Identify which cell holds the provided text, then report its (x, y) central coordinate. 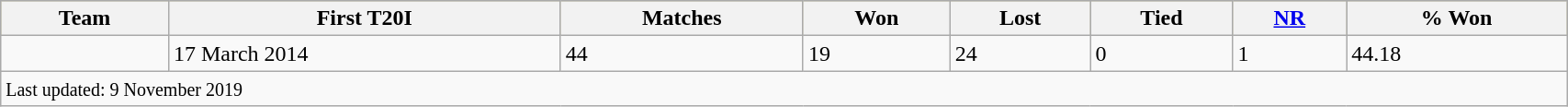
19 (876, 53)
44.18 (1457, 53)
0 (1161, 53)
24 (1020, 53)
17 March 2014 (364, 53)
1 (1290, 53)
Last updated: 9 November 2019 (784, 89)
Team (85, 18)
% Won (1457, 18)
44 (682, 53)
NR (1290, 18)
Lost (1020, 18)
First T20I (364, 18)
Matches (682, 18)
Won (876, 18)
Tied (1161, 18)
